From the cell containing the given text, extract its center point as [x, y] coordinate. 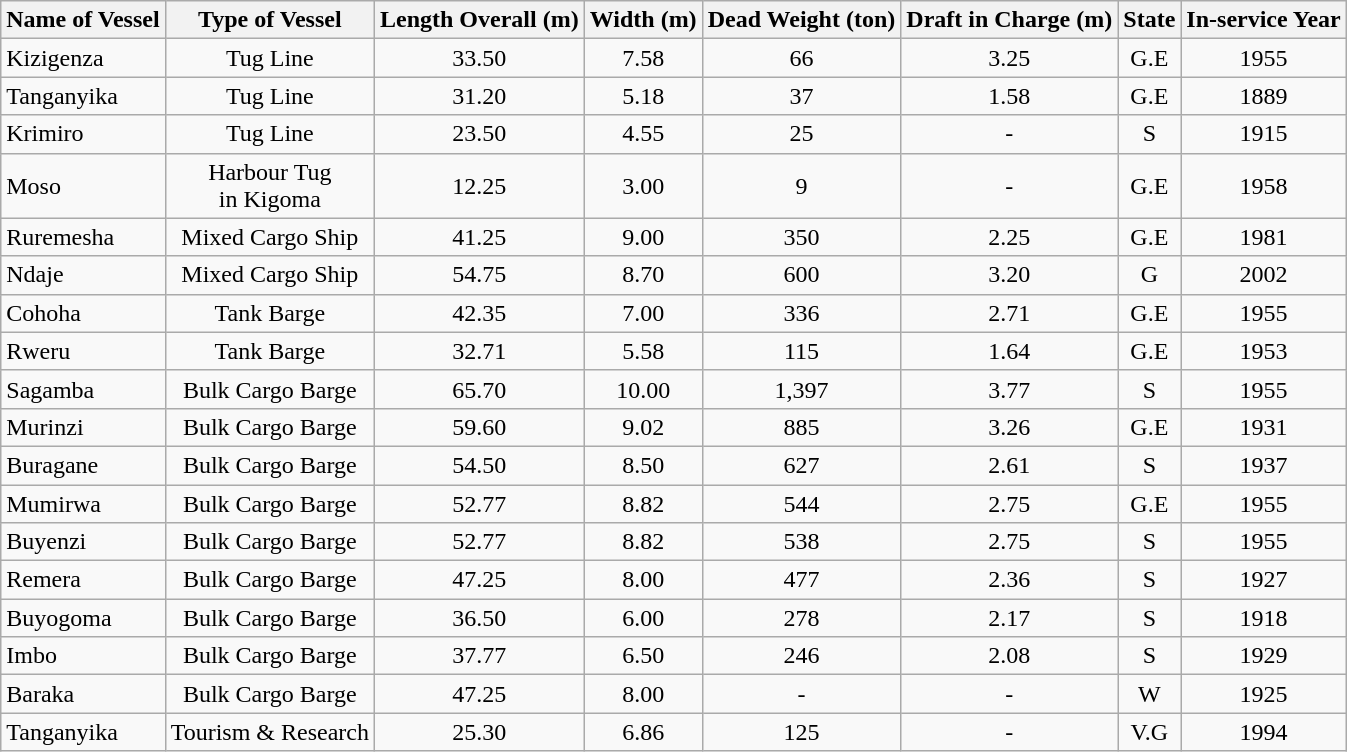
Buyogoma [83, 618]
37.77 [479, 656]
10.00 [643, 389]
Moso [83, 186]
36.50 [479, 618]
65.70 [479, 389]
Draft in Charge (m) [1010, 20]
V.G [1150, 732]
3.00 [643, 186]
7.00 [643, 313]
66 [802, 58]
59.60 [479, 427]
9 [802, 186]
Sagamba [83, 389]
1.64 [1010, 351]
23.50 [479, 134]
544 [802, 503]
Murinzi [83, 427]
Ruremesha [83, 237]
42.35 [479, 313]
1953 [1264, 351]
3.20 [1010, 275]
1,397 [802, 389]
1929 [1264, 656]
37 [802, 96]
6.00 [643, 618]
In-service Year [1264, 20]
Buragane [83, 465]
1.58 [1010, 96]
3.26 [1010, 427]
477 [802, 580]
31.20 [479, 96]
32.71 [479, 351]
12.25 [479, 186]
125 [802, 732]
Length Overall (m) [479, 20]
41.25 [479, 237]
538 [802, 542]
2.36 [1010, 580]
3.77 [1010, 389]
1994 [1264, 732]
6.86 [643, 732]
Tourism & Research [270, 732]
278 [802, 618]
Remera [83, 580]
Width (m) [643, 20]
1958 [1264, 186]
Dead Weight (ton) [802, 20]
115 [802, 351]
8.50 [643, 465]
2.25 [1010, 237]
Ndaje [83, 275]
State [1150, 20]
885 [802, 427]
1931 [1264, 427]
25 [802, 134]
3.25 [1010, 58]
2.17 [1010, 618]
2.71 [1010, 313]
W [1150, 694]
1925 [1264, 694]
9.02 [643, 427]
7.58 [643, 58]
Rweru [83, 351]
350 [802, 237]
1981 [1264, 237]
Name of Vessel [83, 20]
G [1150, 275]
Type of Vessel [270, 20]
4.55 [643, 134]
627 [802, 465]
Imbo [83, 656]
Buyenzi [83, 542]
8.70 [643, 275]
54.75 [479, 275]
Mumirwa [83, 503]
33.50 [479, 58]
336 [802, 313]
Baraka [83, 694]
6.50 [643, 656]
1918 [1264, 618]
9.00 [643, 237]
Kizigenza [83, 58]
Cohoha [83, 313]
2.08 [1010, 656]
1927 [1264, 580]
Harbour Tugin Kigoma [270, 186]
5.18 [643, 96]
1889 [1264, 96]
1937 [1264, 465]
246 [802, 656]
2002 [1264, 275]
1915 [1264, 134]
5.58 [643, 351]
600 [802, 275]
2.61 [1010, 465]
54.50 [479, 465]
Krimiro [83, 134]
25.30 [479, 732]
